Pinpoint the cell where the given text exists, returning its [x, y] midpoint coordinate. 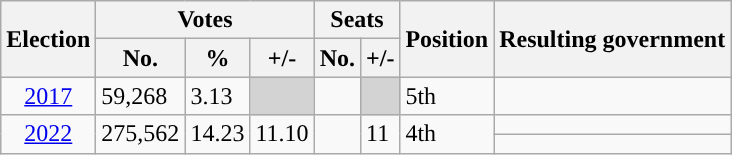
Seats [357, 20]
Position [447, 39]
Resulting government [612, 39]
2017 [48, 96]
5th [447, 96]
Votes [205, 20]
11.10 [282, 134]
59,268 [140, 96]
Election [48, 39]
275,562 [140, 134]
2022 [48, 134]
3.13 [218, 96]
14.23 [218, 134]
% [218, 58]
11 [380, 134]
4th [447, 134]
